Extract the [x, y] coordinate from the center of the cell holding the provided text.  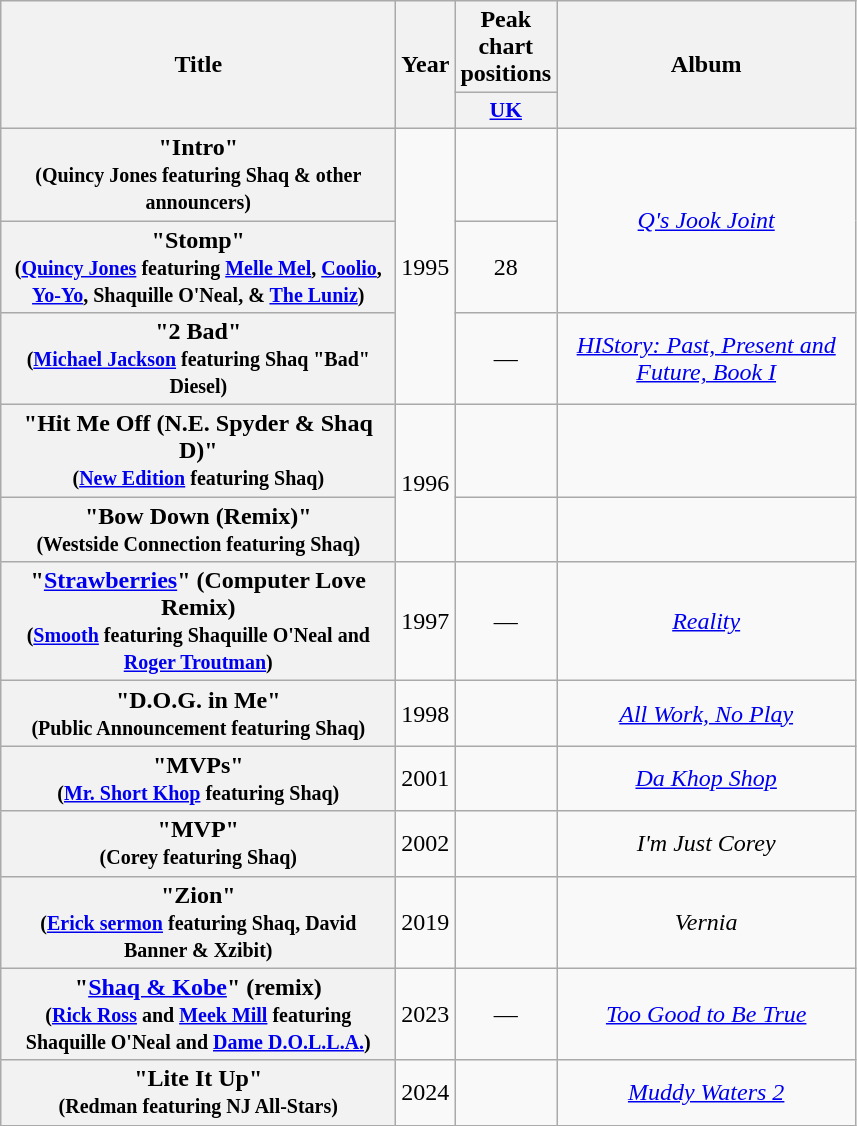
"Hit Me Off (N.E. Spyder & Shaq D)"(New Edition featuring Shaq) [198, 451]
2023 [426, 1014]
"2 Bad" (Michael Jackson featuring Shaq "Bad" Diesel) [198, 359]
2024 [426, 1092]
"Bow Down (Remix)"(Westside Connection featuring Shaq) [198, 530]
I'm Just Corey [706, 844]
Vernia [706, 922]
"Stomp"(Quincy Jones featuring Melle Mel, Coolio, Yo-Yo, Shaquille O'Neal, & The Luniz) [198, 266]
"Zion"(Erick sermon featuring Shaq, David Banner & Xzibit) [198, 922]
1995 [426, 266]
Album [706, 65]
Peak chart positions [506, 47]
"Lite It Up"(Redman featuring NJ All-Stars) [198, 1092]
Reality [706, 622]
Title [198, 65]
2002 [426, 844]
Year [426, 65]
"Strawberries" (Computer Love Remix)(Smooth featuring Shaquille O'Neal and Roger Troutman) [198, 622]
HIStory: Past, Present and Future, Book I [706, 359]
Too Good to Be True [706, 1014]
"MVPs"(Mr. Short Khop featuring Shaq) [198, 778]
"MVP"(Corey featuring Shaq) [198, 844]
1997 [426, 622]
UK [506, 111]
2019 [426, 922]
"Shaq & Kobe" (remix) (Rick Ross and Meek Mill featuring Shaquille O'Neal and Dame D.O.L.L.A.) [198, 1014]
"D.O.G. in Me"(Public Announcement featuring Shaq) [198, 714]
All Work, No Play [706, 714]
28 [506, 266]
Q's Jook Joint [706, 220]
"Intro"(Quincy Jones featuring Shaq & other announcers) [198, 174]
Da Khop Shop [706, 778]
Muddy Waters 2 [706, 1092]
1996 [426, 484]
1998 [426, 714]
2001 [426, 778]
